Provide the [x, y] coordinate of the cell's center where the given text is located.  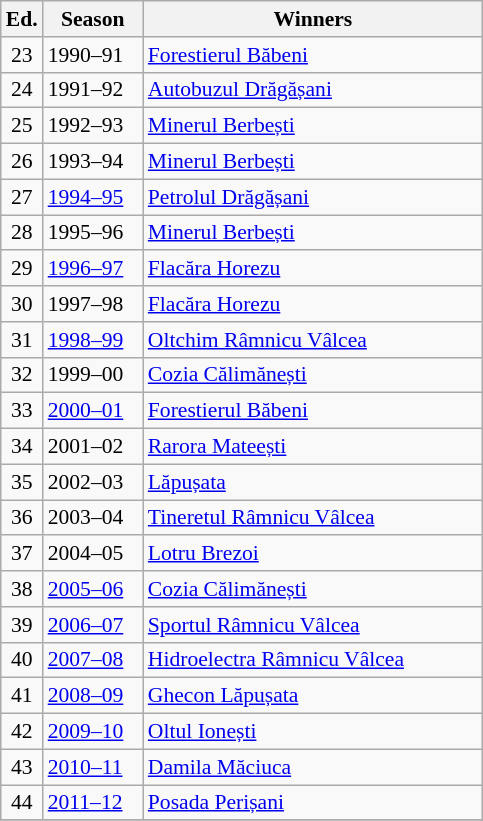
Ed. [22, 19]
Sportul Râmnicu Vâlcea [313, 625]
2008–09 [93, 696]
1992–93 [93, 126]
38 [22, 589]
Posada Perișani [313, 803]
2009–10 [93, 732]
2011–12 [93, 803]
27 [22, 197]
1997–98 [93, 304]
1993–94 [93, 162]
2006–07 [93, 625]
Rarora Mateești [313, 447]
28 [22, 233]
31 [22, 340]
35 [22, 482]
23 [22, 55]
1991–92 [93, 90]
2002–03 [93, 482]
39 [22, 625]
Petrolul Drăgășani [313, 197]
2001–02 [93, 447]
2010–11 [93, 767]
Autobuzul Drăgășani [313, 90]
44 [22, 803]
1995–96 [93, 233]
25 [22, 126]
2007–08 [93, 660]
42 [22, 732]
29 [22, 269]
40 [22, 660]
Lotru Brezoi [313, 554]
Lăpușata [313, 482]
Winners [313, 19]
Ghecon Lăpușata [313, 696]
Tineretul Râmnicu Vâlcea [313, 518]
1998–99 [93, 340]
Damila Măciuca [313, 767]
30 [22, 304]
1994–95 [93, 197]
Season [93, 19]
36 [22, 518]
24 [22, 90]
26 [22, 162]
Oltul Ionești [313, 732]
1990–91 [93, 55]
2005–06 [93, 589]
37 [22, 554]
1999–00 [93, 375]
41 [22, 696]
2004–05 [93, 554]
33 [22, 411]
1996–97 [93, 269]
2000–01 [93, 411]
2003–04 [93, 518]
43 [22, 767]
Oltchim Râmnicu Vâlcea [313, 340]
32 [22, 375]
34 [22, 447]
Hidroelectra Râmnicu Vâlcea [313, 660]
